Return [X, Y] of the center of cell containing provided text 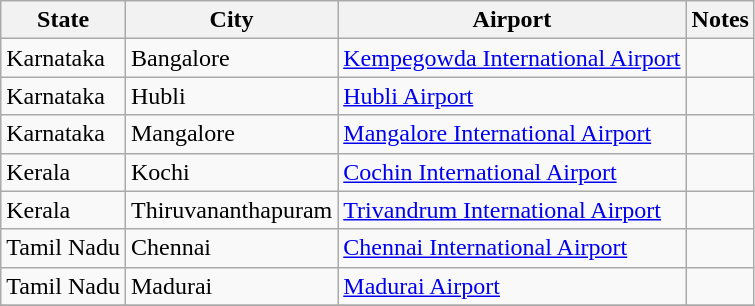
Thiruvananthapuram [231, 210]
Airport [512, 20]
Cochin International Airport [512, 172]
State [64, 20]
Madurai [231, 286]
Kochi [231, 172]
Bangalore [231, 58]
Trivandrum International Airport [512, 210]
Kempegowda International Airport [512, 58]
Chennai International Airport [512, 248]
Mangalore [231, 134]
Hubli [231, 96]
Madurai Airport [512, 286]
Chennai [231, 248]
Notes [720, 20]
Mangalore International Airport [512, 134]
Hubli Airport [512, 96]
City [231, 20]
